Return (x, y) of the center of cell containing provided text 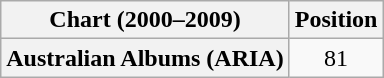
Australian Albums (ARIA) (145, 58)
Chart (2000–2009) (145, 20)
81 (336, 58)
Position (336, 20)
